Determine the (x, y) coordinate at the center of the cell enclosing the given text.  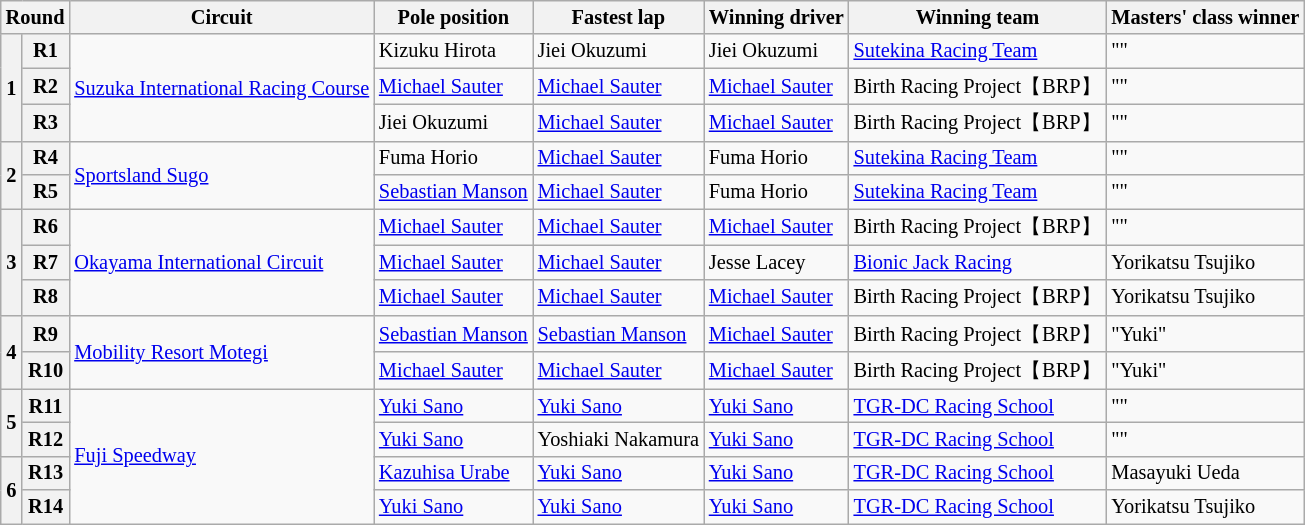
Mobility Resort Motegi (222, 352)
R10 (46, 370)
Winning driver (776, 17)
4 (12, 352)
Yoshiaki Nakamura (618, 439)
Jesse Lacey (776, 262)
Sportsland Sugo (222, 174)
R7 (46, 262)
Bionic Jack Racing (978, 262)
Kazuhisa Urabe (454, 473)
Fastest lap (618, 17)
R3 (46, 122)
R12 (46, 439)
Okayama International Circuit (222, 262)
Circuit (222, 17)
R8 (46, 298)
Suzuka International Racing Course (222, 88)
R11 (46, 406)
1 (12, 88)
Masters' class winner (1205, 17)
R13 (46, 473)
Kizuku Hirota (454, 51)
Round (36, 17)
Masayuki Ueda (1205, 473)
Fuji Speedway (222, 456)
R6 (46, 226)
3 (12, 262)
R9 (46, 334)
R5 (46, 192)
Winning team (978, 17)
R14 (46, 507)
R1 (46, 51)
2 (12, 174)
R4 (46, 158)
R2 (46, 86)
6 (12, 490)
5 (12, 422)
Pole position (454, 17)
